Search for the cell housing the specified text and yield its [x, y] center coordinate. 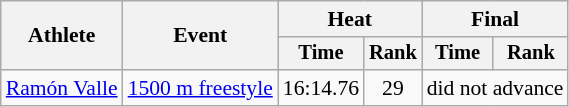
Final [496, 19]
1500 m freestyle [200, 88]
Event [200, 36]
Athlete [62, 36]
Ramón Valle [62, 88]
Heat [350, 19]
16:14.76 [321, 88]
did not advance [496, 88]
29 [393, 88]
